For the text-containing cell, return its midpoint in [X, Y] coordinate format. 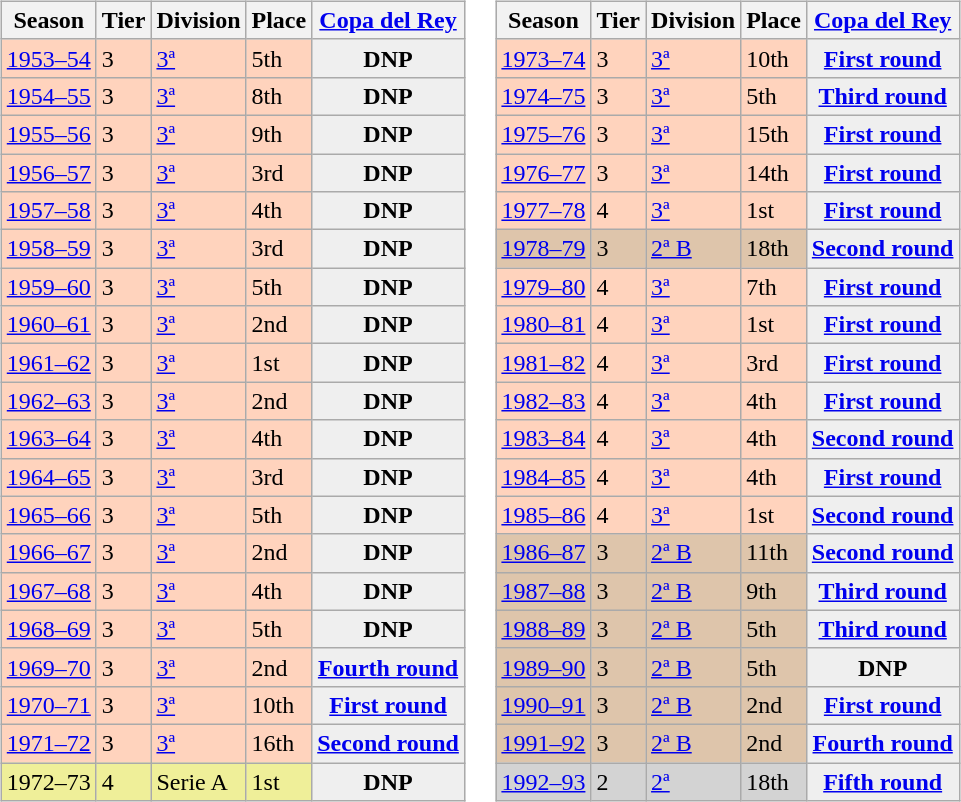
15th [774, 134]
1972–73 [48, 781]
1981–82 [544, 363]
1977–78 [544, 211]
16th [279, 743]
1991–92 [544, 743]
1973–74 [544, 58]
1992–93 [544, 781]
1966–67 [48, 553]
1979–80 [544, 287]
1984–85 [544, 477]
1983–84 [544, 439]
1982–83 [544, 401]
1955–56 [48, 134]
1959–60 [48, 287]
1961–62 [48, 363]
1970–71 [48, 705]
1953–54 [48, 58]
1958–59 [48, 249]
1964–65 [48, 477]
1957–58 [48, 211]
Fifth round [882, 781]
Serie A [198, 781]
8th [279, 96]
1990–91 [544, 705]
1956–57 [48, 173]
1963–64 [48, 439]
2 [618, 781]
14th [774, 173]
1974–75 [544, 96]
1988–89 [544, 629]
1954–55 [48, 96]
1976–77 [544, 173]
1989–90 [544, 667]
1969–70 [48, 667]
1968–69 [48, 629]
1980–81 [544, 325]
1971–72 [48, 743]
1985–86 [544, 515]
1978–79 [544, 249]
1986–87 [544, 553]
1962–63 [48, 401]
1975–76 [544, 134]
1987–88 [544, 591]
1960–61 [48, 325]
2ª [694, 781]
1965–66 [48, 515]
7th [774, 287]
11th [774, 553]
1967–68 [48, 591]
